Search for the cell housing the specified text and yield its (X, Y) center coordinate. 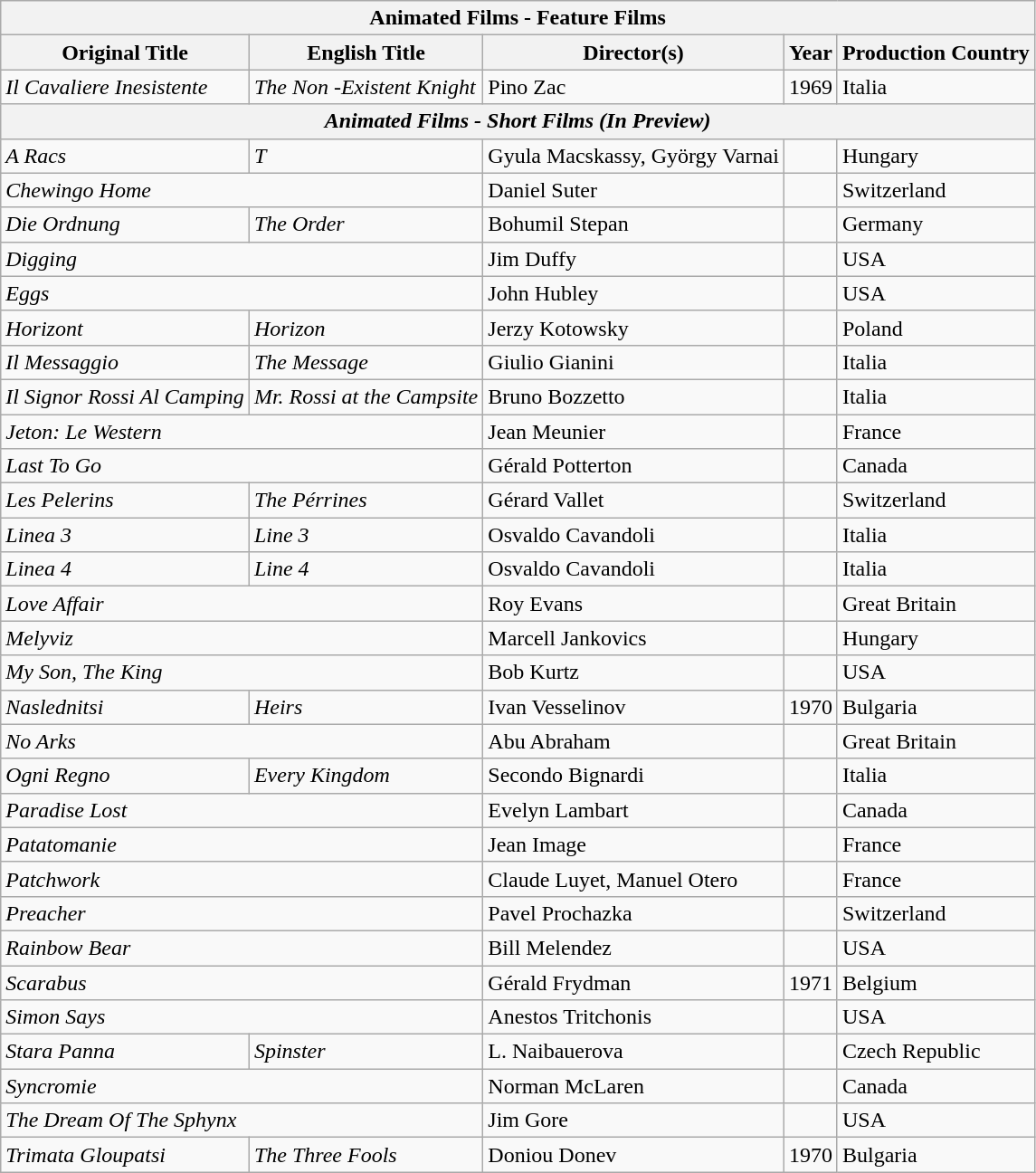
Linea 4 (125, 569)
1969 (811, 87)
Pavel Prochazka (633, 913)
Patchwork (242, 879)
Jeton: Le Western (242, 432)
Linea 3 (125, 535)
Syncromie (242, 1086)
Doniou Donev (633, 1155)
L. Naibauerova (633, 1052)
Horizont (125, 328)
Chewingo Home (242, 190)
Love Affair (242, 604)
Spinster (366, 1052)
Ivan Vesselinov (633, 707)
Mr. Rossi at the Campsite (366, 396)
Jerzy Kotowsky (633, 328)
The Dream Of The Sphynx (242, 1121)
Bill Melendez (633, 948)
Scarabus (242, 982)
Claude Luyet, Manuel Otero (633, 879)
Director(s) (633, 52)
Heirs (366, 707)
Evelyn Lambart (633, 810)
Norman McLaren (633, 1086)
Roy Evans (633, 604)
Line 3 (366, 535)
Daniel Suter (633, 190)
Giulio Gianini (633, 362)
Rainbow Bear (242, 948)
Gérald Potterton (633, 466)
Naslednitsi (125, 707)
Every Kingdom (366, 776)
Germany (936, 224)
Animated Films - Feature Films (518, 18)
The Order (366, 224)
Il Signor Rossi Al Camping (125, 396)
John Hubley (633, 293)
1971 (811, 982)
Last To Go (242, 466)
Die Ordnung (125, 224)
Preacher (242, 913)
Jean Image (633, 844)
Simon Says (242, 1017)
Paradise Lost (242, 810)
Eggs (242, 293)
Belgium (936, 982)
Poland (936, 328)
My Son, The King (242, 672)
The Message (366, 362)
Bob Kurtz (633, 672)
Gyula Macskassy, György Varnai (633, 156)
Line 4 (366, 569)
Marcell Jankovics (633, 638)
Stara Panna (125, 1052)
Les Pelerins (125, 501)
Jim Duffy (633, 259)
Anestos Tritchonis (633, 1017)
The Three Fools (366, 1155)
The Pérrines (366, 501)
Ogni Regno (125, 776)
T (366, 156)
No Arks (242, 741)
Jean Meunier (633, 432)
Czech Republic (936, 1052)
Digging (242, 259)
Original Title (125, 52)
Il Cavaliere Inesistente (125, 87)
Bohumil Stepan (633, 224)
Production Country (936, 52)
English Title (366, 52)
Secondo Bignardi (633, 776)
Year (811, 52)
Horizon (366, 328)
Melyviz (242, 638)
Pino Zac (633, 87)
Il Messaggio (125, 362)
Gérald Frydman (633, 982)
Abu Abraham (633, 741)
Patatomanie (242, 844)
Bruno Bozzetto (633, 396)
Trimata Gloupatsi (125, 1155)
Gérard Vallet (633, 501)
Jim Gore (633, 1121)
The Non -Existent Knight (366, 87)
A Racs (125, 156)
Animated Films - Short Films (In Preview) (518, 121)
